From the cell containing the given text, extract its center point as [X, Y] coordinate. 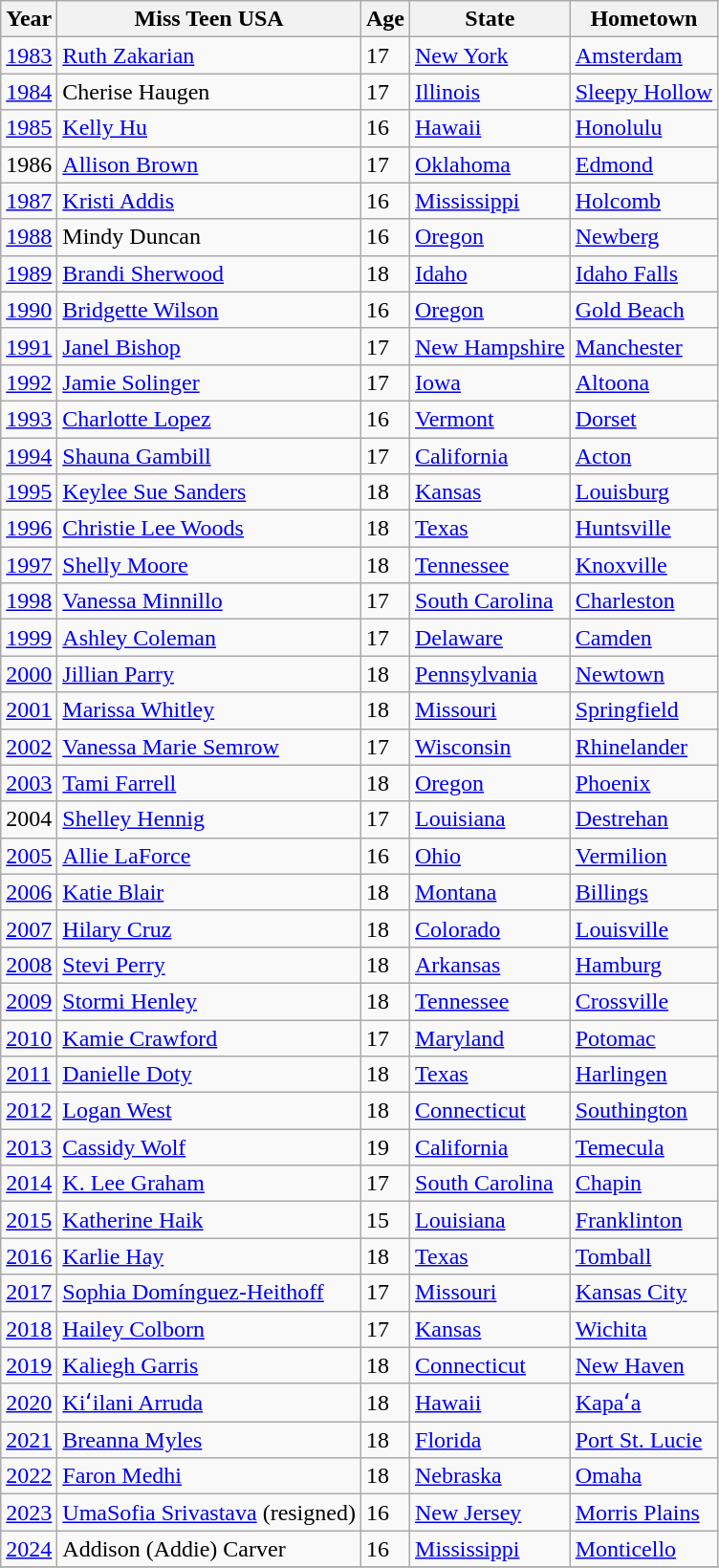
Year [29, 19]
Sleepy Hollow [643, 92]
2022 [29, 1476]
2009 [29, 1001]
Mindy Duncan [209, 237]
Stevi Perry [209, 965]
New Hampshire [490, 346]
2012 [29, 1111]
Janel Bishop [209, 346]
Destrehan [643, 819]
Newberg [643, 237]
2024 [29, 1549]
Port St. Lucie [643, 1440]
Edmond [643, 164]
1986 [29, 164]
Katie Blair [209, 892]
Wisconsin [490, 747]
Cherise Haugen [209, 92]
Ashley Coleman [209, 638]
Monticello [643, 1549]
Illinois [490, 92]
Maryland [490, 1037]
Allison Brown [209, 164]
2007 [29, 928]
Bridgette Wilson [209, 310]
Ohio [490, 856]
2020 [29, 1403]
Wichita [643, 1329]
Idaho [490, 273]
Rhinelander [643, 747]
Kristi Addis [209, 201]
Nebraska [490, 1476]
K. Lee Graham [209, 1184]
Kaliegh Garris [209, 1365]
Vanessa Minnillo [209, 601]
Charlotte Lopez [209, 419]
Shelly Moore [209, 565]
Hailey Colborn [209, 1329]
Temecula [643, 1147]
Chapin [643, 1184]
Cassidy Wolf [209, 1147]
2004 [29, 819]
Colorado [490, 928]
Karlie Hay [209, 1256]
Florida [490, 1440]
2021 [29, 1440]
Hometown [643, 19]
Logan West [209, 1111]
Montana [490, 892]
Phoenix [643, 783]
Newtown [643, 674]
State [490, 19]
Brandi Sherwood [209, 273]
Tami Farrell [209, 783]
UmaSofia Srivastava (resigned) [209, 1513]
New York [490, 55]
1990 [29, 310]
2011 [29, 1075]
Delaware [490, 638]
Vanessa Marie Semrow [209, 747]
Springfield [643, 710]
1992 [29, 382]
Crossville [643, 1001]
Gold Beach [643, 310]
1988 [29, 237]
Pennsylvania [490, 674]
Harlingen [643, 1075]
Manchester [643, 346]
Idaho Falls [643, 273]
Morris Plains [643, 1513]
Kapaʻa [643, 1403]
2008 [29, 965]
Knoxville [643, 565]
Kiʻilani Arruda [209, 1403]
1996 [29, 529]
Shauna Gambill [209, 456]
1991 [29, 346]
2006 [29, 892]
2014 [29, 1184]
Addison (Addie) Carver [209, 1549]
Hamburg [643, 965]
Kansas City [643, 1293]
2000 [29, 674]
1994 [29, 456]
Iowa [490, 382]
New Haven [643, 1365]
Honolulu [643, 128]
2016 [29, 1256]
2001 [29, 710]
2002 [29, 747]
Jillian Parry [209, 674]
2015 [29, 1220]
Jamie Solinger [209, 382]
2005 [29, 856]
Altoona [643, 382]
Stormi Henley [209, 1001]
Faron Medhi [209, 1476]
19 [384, 1147]
2018 [29, 1329]
Omaha [643, 1476]
Katherine Haik [209, 1220]
Hilary Cruz [209, 928]
Louisburg [643, 492]
Vermilion [643, 856]
Billings [643, 892]
1995 [29, 492]
Southington [643, 1111]
Kamie Crawford [209, 1037]
1997 [29, 565]
Keylee Sue Sanders [209, 492]
Tomball [643, 1256]
Breanna Myles [209, 1440]
1989 [29, 273]
Camden [643, 638]
2019 [29, 1365]
Amsterdam [643, 55]
2013 [29, 1147]
New Jersey [490, 1513]
Allie LaForce [209, 856]
Holcomb [643, 201]
1987 [29, 201]
Miss Teen USA [209, 19]
2003 [29, 783]
Arkansas [490, 965]
Kelly Hu [209, 128]
Huntsville [643, 529]
Christie Lee Woods [209, 529]
1984 [29, 92]
1998 [29, 601]
Franklinton [643, 1220]
Potomac [643, 1037]
1999 [29, 638]
Sophia Domínguez-Heithoff [209, 1293]
Charleston [643, 601]
Marissa Whitley [209, 710]
2010 [29, 1037]
2017 [29, 1293]
Vermont [490, 419]
1985 [29, 128]
Louisville [643, 928]
Acton [643, 456]
15 [384, 1220]
1983 [29, 55]
Age [384, 19]
Danielle Doty [209, 1075]
1993 [29, 419]
Ruth Zakarian [209, 55]
Shelley Hennig [209, 819]
Dorset [643, 419]
2023 [29, 1513]
Oklahoma [490, 164]
